Output the [x, y] coordinate of the center of the cell containing the given text.  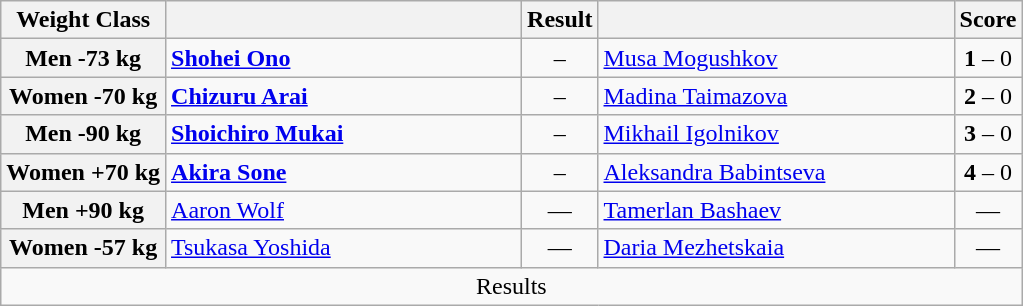
Result [560, 20]
3 – 0 [988, 134]
Aleksandra Babintseva [776, 172]
Shoichiro Mukai [344, 134]
Women +70 kg [84, 172]
Men -73 kg [84, 58]
Shohei Ono [344, 58]
Daria Mezhetskaia [776, 248]
Tsukasa Yoshida [344, 248]
Akira Sone [344, 172]
Chizuru Arai [344, 96]
Mikhail Igolnikov [776, 134]
Men +90 kg [84, 210]
Men -90 kg [84, 134]
4 – 0 [988, 172]
1 – 0 [988, 58]
Results [512, 286]
2 – 0 [988, 96]
Score [988, 20]
Aaron Wolf [344, 210]
Weight Class [84, 20]
Women -70 kg [84, 96]
Musa Mogushkov [776, 58]
Women -57 kg [84, 248]
Tamerlan Bashaev [776, 210]
Madina Taimazova [776, 96]
